Extract the [X, Y] coordinate from the center of the cell holding the provided text.  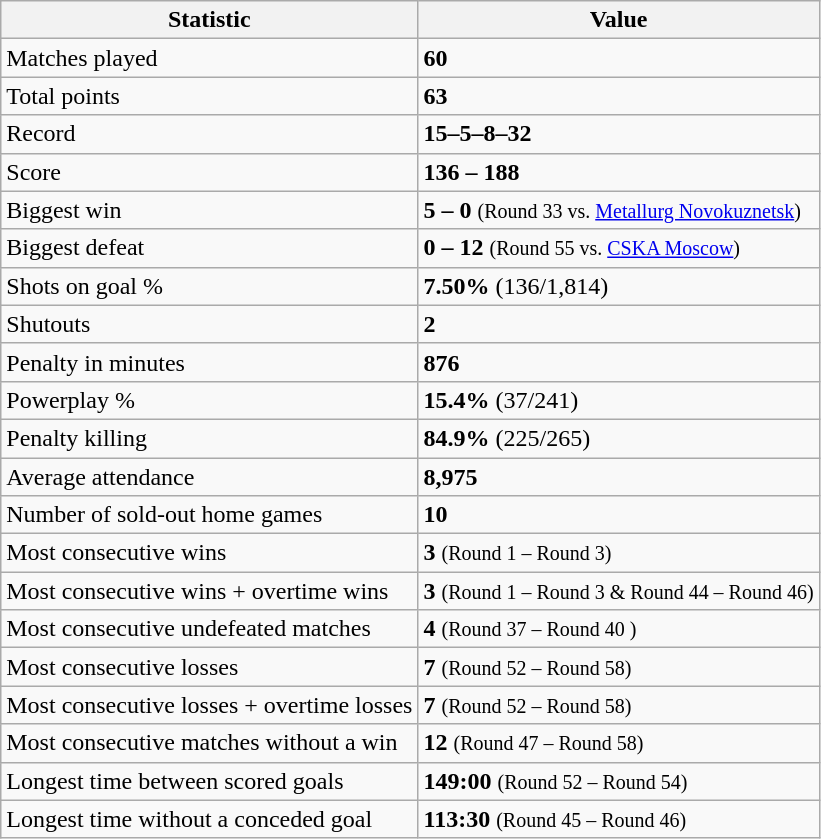
7.50% (136/1,814) [618, 286]
Record [210, 134]
Score [210, 172]
10 [618, 515]
113:30 (Round 45 – Round 46) [618, 819]
Biggest win [210, 210]
Penalty killing [210, 438]
136 – 188 [618, 172]
Penalty in minutes [210, 362]
84.9% (225/265) [618, 438]
15–5–8–32 [618, 134]
Longest time without a conceded goal [210, 819]
Number of sold-out home games [210, 515]
63 [618, 96]
3 (Round 1 – Round 3 & Round 44 – Round 46) [618, 591]
60 [618, 58]
876 [618, 362]
0 – 12 (Round 55 vs. CSKA Moscow) [618, 248]
Shutouts [210, 324]
8,975 [618, 477]
Powerplay % [210, 400]
4 (Round 37 – Round 40 ) [618, 629]
Value [618, 20]
Longest time between scored goals [210, 781]
12 (Round 47 – Round 58) [618, 743]
Most consecutive losses + overtime losses [210, 705]
2 [618, 324]
Matches played [210, 58]
Statistic [210, 20]
Total points [210, 96]
15.4% (37/241) [618, 400]
Most consecutive matches without a win [210, 743]
Most consecutive undefeated matches [210, 629]
3 (Round 1 – Round 3) [618, 553]
5 – 0 (Round 33 vs. Metallurg Novokuznetsk) [618, 210]
Most consecutive wins + overtime wins [210, 591]
Most consecutive losses [210, 667]
Shots on goal % [210, 286]
Biggest defeat [210, 248]
149:00 (Round 52 – Round 54) [618, 781]
Most consecutive wins [210, 553]
Average attendance [210, 477]
